Capture the cell that displays the provided text and extract its (x, y) central coordinate. 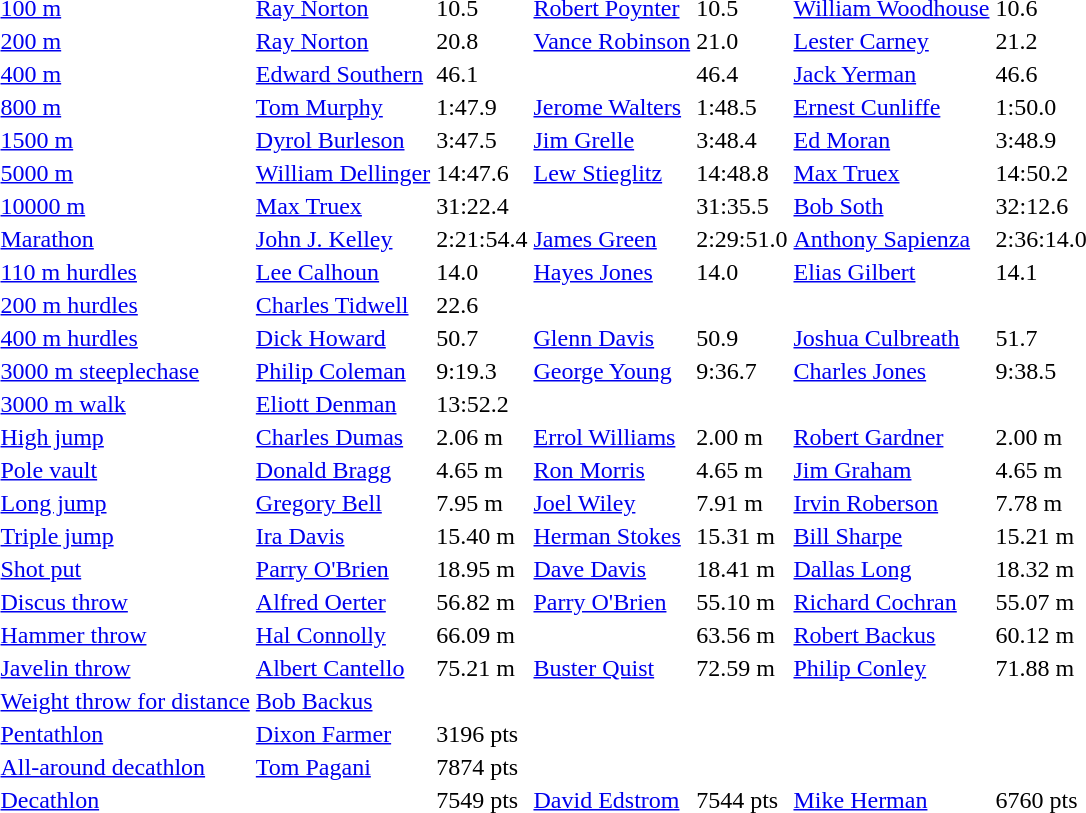
Ernest Cunliffe (892, 107)
John J. Kelley (342, 239)
Gregory Bell (342, 503)
Ed Moran (892, 140)
George Young (612, 371)
Dave Davis (612, 569)
3:48.4 (742, 140)
46.1 (482, 74)
3:47.5 (482, 140)
55.10 m (742, 602)
Ira Davis (342, 536)
56.82 m (482, 602)
9:19.3 (482, 371)
46.4 (742, 74)
22.6 (482, 305)
21.0 (742, 41)
2.00 m (742, 437)
Joel Wiley (612, 503)
Eliott Denman (342, 404)
7874 pts (482, 767)
Richard Cochran (892, 602)
Bill Sharpe (892, 536)
Dyrol Burleson (342, 140)
2:21:54.4 (482, 239)
Lee Calhoun (342, 272)
Edward Southern (342, 74)
75.21 m (482, 668)
63.56 m (742, 635)
18.95 m (482, 569)
Charles Jones (892, 371)
Errol Williams (612, 437)
Lew Stieglitz (612, 173)
1:47.9 (482, 107)
Jerome Walters (612, 107)
Herman Stokes (612, 536)
7.91 m (742, 503)
Tom Pagani (342, 767)
50.7 (482, 338)
Jim Graham (892, 470)
Jack Yerman (892, 74)
William Dellinger (342, 173)
Hayes Jones (612, 272)
Dixon Farmer (342, 734)
Glenn Davis (612, 338)
Robert Backus (892, 635)
Bob Soth (892, 206)
Lester Carney (892, 41)
1:48.5 (742, 107)
Charles Dumas (342, 437)
Ron Morris (612, 470)
Philip Coleman (342, 371)
31:22.4 (482, 206)
Albert Cantello (342, 668)
Donald Bragg (342, 470)
Anthony Sapienza (892, 239)
13:52.2 (482, 404)
31:35.5 (742, 206)
50.9 (742, 338)
Elias Gilbert (892, 272)
Dick Howard (342, 338)
2:29:51.0 (742, 239)
14:48.8 (742, 173)
Ray Norton (342, 41)
Irvin Roberson (892, 503)
14:47.6 (482, 173)
15.40 m (482, 536)
7.95 m (482, 503)
Jim Grelle (612, 140)
66.09 m (482, 635)
Joshua Culbreath (892, 338)
Hal Connolly (342, 635)
15.31 m (742, 536)
Bob Backus (342, 701)
Charles Tidwell (342, 305)
Vance Robinson (612, 41)
20.8 (482, 41)
Philip Conley (892, 668)
3196 pts (482, 734)
Buster Quist (612, 668)
72.59 m (742, 668)
Dallas Long (892, 569)
Robert Gardner (892, 437)
9:36.7 (742, 371)
18.41 m (742, 569)
Alfred Oerter (342, 602)
Tom Murphy (342, 107)
James Green (612, 239)
2.06 m (482, 437)
